Return (X, Y) of the center of cell containing provided text 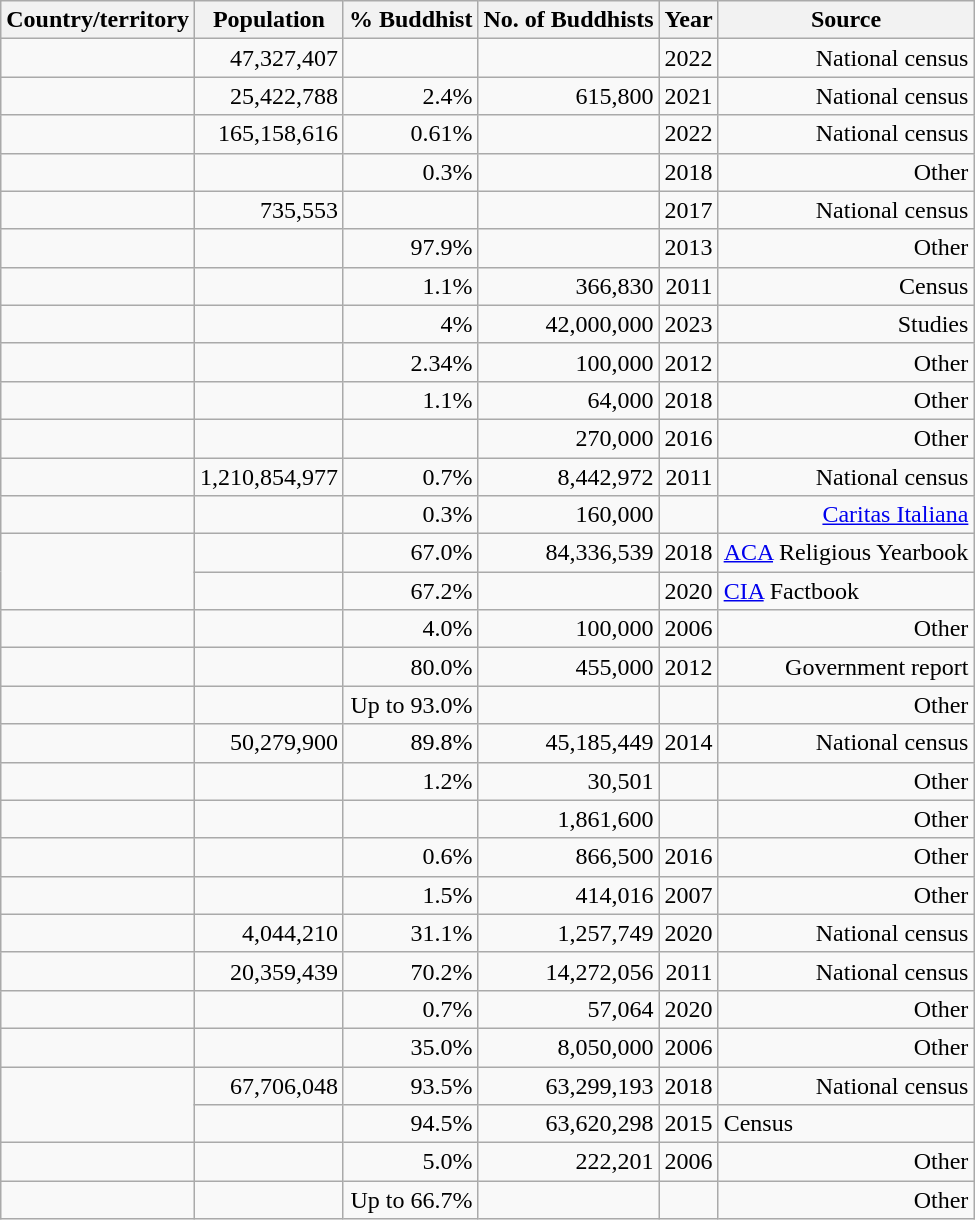
CIA Factbook (846, 591)
4.0% (410, 629)
0.6% (410, 857)
31.1% (410, 933)
64,000 (568, 400)
1,861,600 (568, 819)
Government report (846, 667)
14,272,056 (568, 971)
735,553 (268, 210)
ACA Religious Yearbook (846, 553)
2023 (688, 324)
1.2% (410, 781)
4% (410, 324)
57,064 (568, 1009)
270,000 (568, 438)
2007 (688, 895)
Up to 93.0% (410, 705)
1,210,854,977 (268, 477)
67,706,048 (268, 1085)
97.9% (410, 248)
2.4% (410, 96)
2015 (688, 1124)
20,359,439 (268, 971)
2.34% (410, 362)
222,201 (568, 1162)
0.61% (410, 134)
84,336,539 (568, 553)
67.0% (410, 553)
Source (846, 20)
67.2% (410, 591)
30,501 (568, 781)
160,000 (568, 515)
455,000 (568, 667)
% Buddhist (410, 20)
Caritas Italiana (846, 515)
47,327,407 (268, 58)
63,620,298 (568, 1124)
8,442,972 (568, 477)
25,422,788 (268, 96)
8,050,000 (568, 1047)
2017 (688, 210)
1,257,749 (568, 933)
2021 (688, 96)
63,299,193 (568, 1085)
Country/territory (98, 20)
80.0% (410, 667)
366,830 (568, 286)
615,800 (568, 96)
93.5% (410, 1085)
Year (688, 20)
866,500 (568, 857)
35.0% (410, 1047)
70.2% (410, 971)
89.8% (410, 743)
1.5% (410, 895)
414,016 (568, 895)
45,185,449 (568, 743)
2013 (688, 248)
Studies (846, 324)
Population (268, 20)
165,158,616 (268, 134)
50,279,900 (268, 743)
2014 (688, 743)
4,044,210 (268, 933)
94.5% (410, 1124)
No. of Buddhists (568, 20)
42,000,000 (568, 324)
5.0% (410, 1162)
Up to 66.7% (410, 1200)
